Determine the [x, y] coordinate at the center of the cell enclosing the given text.  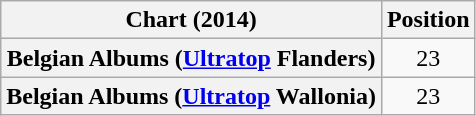
Belgian Albums (Ultratop Flanders) [192, 58]
Belgian Albums (Ultratop Wallonia) [192, 96]
Chart (2014) [192, 20]
Position [428, 20]
